Determine the [X, Y] coordinate at the center of the cell enclosing the given text.  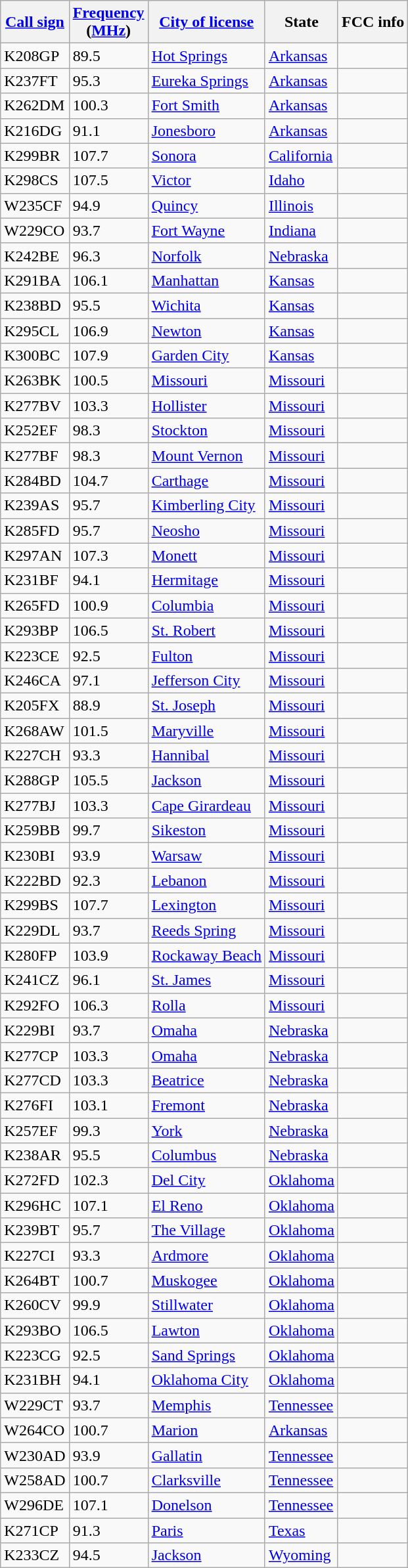
K241CZ [35, 980]
Hannibal [206, 756]
Sikeston [206, 831]
Eureka Springs [206, 81]
Monett [206, 555]
K271CP [35, 1531]
Idaho [301, 181]
K223CG [35, 1355]
Texas [301, 1531]
K238BD [35, 305]
K264BT [35, 1280]
K223CE [35, 655]
W230AD [35, 1455]
K297AN [35, 555]
91.3 [108, 1531]
K296HC [35, 1206]
City of license [206, 22]
Lebanon [206, 881]
Memphis [206, 1405]
St. James [206, 980]
94.9 [108, 206]
K277CP [35, 1055]
Reeds Spring [206, 930]
Ardmore [206, 1255]
100.5 [108, 381]
K295CL [35, 330]
94.5 [108, 1556]
K257EF [35, 1130]
Cape Girardeau [206, 806]
St. Joseph [206, 705]
Norfolk [206, 255]
K276FI [35, 1105]
96.3 [108, 255]
K268AW [35, 731]
Maryville [206, 731]
K300BC [35, 356]
K227CI [35, 1255]
State [301, 22]
K277BV [35, 406]
99.7 [108, 831]
97.1 [108, 680]
K216DG [35, 131]
92.3 [108, 881]
Rolla [206, 1005]
K293BP [35, 630]
Beatrice [206, 1080]
K299BR [35, 156]
103.9 [108, 955]
K298CS [35, 181]
Neosho [206, 531]
107.3 [108, 555]
K205FX [35, 705]
Newton [206, 330]
Gallatin [206, 1455]
California [301, 156]
St. Robert [206, 630]
Kimberling City [206, 506]
K252EF [35, 431]
107.9 [108, 356]
K299BS [35, 905]
106.1 [108, 280]
100.9 [108, 605]
El Reno [206, 1206]
Hermitage [206, 580]
K292FO [35, 1005]
106.3 [108, 1005]
K239BT [35, 1230]
95.3 [108, 81]
101.5 [108, 731]
Fort Wayne [206, 230]
K260CV [35, 1305]
Oklahoma City [206, 1380]
W258AD [35, 1480]
Donelson [206, 1505]
K242BE [35, 255]
K208GP [35, 56]
96.1 [108, 980]
Victor [206, 181]
89.5 [108, 56]
K259BB [35, 831]
K265FD [35, 605]
107.5 [108, 181]
Hollister [206, 406]
Garden City [206, 356]
K230BI [35, 856]
105.5 [108, 781]
Marion [206, 1430]
Lawton [206, 1330]
K246CA [35, 680]
Columbia [206, 605]
Mount Vernon [206, 456]
FCC info [373, 22]
K288GP [35, 781]
Carthage [206, 481]
Stockton [206, 431]
K231BF [35, 580]
K277CD [35, 1080]
W229CO [35, 230]
Hot Springs [206, 56]
W229CT [35, 1405]
K231BH [35, 1380]
Wyoming [301, 1556]
Paris [206, 1531]
Sonora [206, 156]
K285FD [35, 531]
106.9 [108, 330]
Fort Smith [206, 106]
102.3 [108, 1181]
Lexington [206, 905]
K291BA [35, 280]
104.7 [108, 481]
Jefferson City [206, 680]
Fulton [206, 655]
K272FD [35, 1181]
K237FT [35, 81]
K229BI [35, 1030]
103.1 [108, 1105]
Rockaway Beach [206, 955]
Quincy [206, 206]
W264CO [35, 1430]
K262DM [35, 106]
K280FP [35, 955]
Manhattan [206, 280]
Wichita [206, 305]
K233CZ [35, 1556]
91.1 [108, 131]
Clarksville [206, 1480]
Warsaw [206, 856]
K222BD [35, 881]
K277BJ [35, 806]
88.9 [108, 705]
99.3 [108, 1130]
K263BK [35, 381]
Muskogee [206, 1280]
Fremont [206, 1105]
W235CF [35, 206]
K284BD [35, 481]
Indiana [301, 230]
100.3 [108, 106]
K229DL [35, 930]
K227CH [35, 756]
Columbus [206, 1156]
Illinois [301, 206]
Stillwater [206, 1305]
K293BO [35, 1330]
W296DE [35, 1505]
Frequency(MHz) [108, 22]
K239AS [35, 506]
Sand Springs [206, 1355]
Jonesboro [206, 131]
The Village [206, 1230]
99.9 [108, 1305]
K277BF [35, 456]
K238AR [35, 1156]
York [206, 1130]
Call sign [35, 22]
Del City [206, 1181]
